Extract the [x, y] coordinate from the center of the cell holding the provided text.  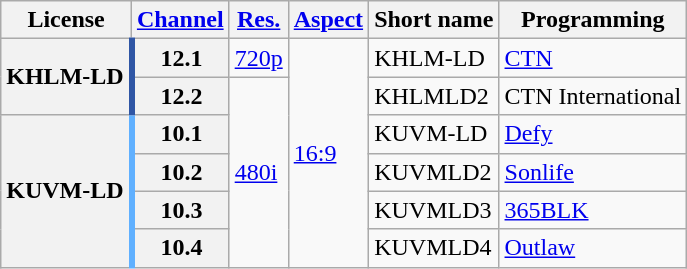
KUVMLD3 [434, 210]
16:9 [328, 153]
10.2 [180, 172]
KUVMLD2 [434, 172]
Sonlife [593, 172]
KUVMLD4 [434, 248]
365BLK [593, 210]
Defy [593, 134]
License [66, 20]
10.4 [180, 248]
Channel [180, 20]
Short name [434, 20]
Programming [593, 20]
CTN [593, 58]
10.3 [180, 210]
KHLMLD2 [434, 96]
720p [258, 58]
Outlaw [593, 248]
12.1 [180, 58]
480i [258, 172]
CTN International [593, 96]
12.2 [180, 96]
Aspect [328, 20]
10.1 [180, 134]
Res. [258, 20]
